Pinpoint the cell where the given text exists, returning its (X, Y) midpoint coordinate. 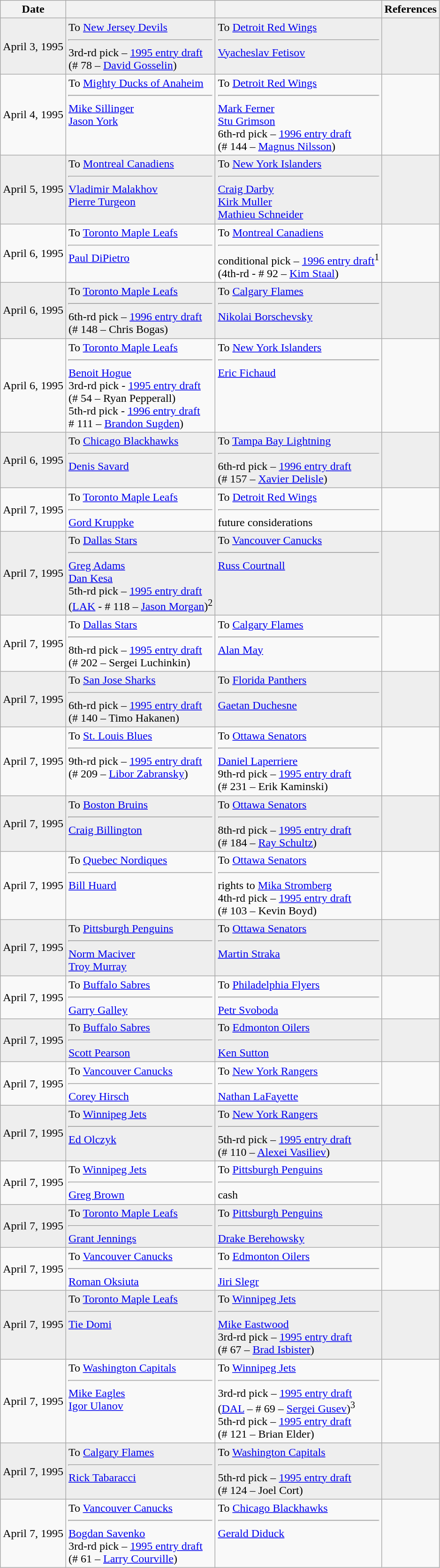
To New York IslandersEric Fichaud (298, 385)
To Mighty Ducks of AnaheimMike SillingerJason York (140, 114)
To Winnipeg JetsEd Olczyk (140, 1133)
To Philadelphia FlyersPetr Svoboda (298, 997)
April 5, 1995 (33, 189)
To Edmonton OilersKen Sutton (298, 1040)
To Washington CapitalsMike EaglesIgor Ulanov (140, 1401)
To Chicago BlackhawksGerald Diduck (298, 1533)
To Ottawa SenatorsMartin Straka (298, 948)
To Detroit Red WingsVyacheslav Fetisov (298, 46)
References (411, 9)
To New York RangersNathan LaFayette (298, 1084)
To Calgary FlamesNikolai Borschevsky (298, 310)
To New York IslandersCraig DarbyKirk MullerMathieu Schneider (298, 189)
To Vancouver CanucksRuss Courtnall (298, 573)
To Calgary FlamesRick Tabaracci (140, 1471)
To Montreal CanadiensVladimir MalakhovPierre Turgeon (140, 189)
To Vancouver CanucksRoman Oksiuta (140, 1269)
To Buffalo SabresScott Pearson (140, 1040)
To Chicago BlackhawksDenis Savard (140, 460)
To Pittsburgh PenguinsDrake Berehowsky (298, 1226)
To Montreal Canadiensconditional pick – 1996 entry draft1(4th-rd - # 92 – Kim Staal) (298, 253)
To Detroit Red WingsMark FernerStu Grimson6th-rd pick – 1996 entry draft(# 144 – Magnus Nilsson) (298, 114)
To Ottawa SenatorsDaniel Laperriere9th-rd pick – 1995 entry draft(# 231 – Erik Kaminski) (298, 761)
To Washington Capitals5th-rd pick – 1995 entry draft(# 124 – Joel Cort) (298, 1471)
To Dallas StarsGreg AdamsDan Kesa5th-rd pick – 1995 entry draft(LAK - # 118 – Jason Morgan)2 (140, 573)
To New Jersey Devils3rd-rd pick – 1995 entry draft(# 78 – David Gosselin) (140, 46)
To Pittsburgh PenguinsNorm MaciverTroy Murray (140, 948)
To Vancouver CanucksCorey Hirsch (140, 1084)
April 4, 1995 (33, 114)
To Vancouver CanucksBogdan Savenko3rd-rd pick – 1995 entry draft(# 61 – Larry Courville) (140, 1533)
To New York Rangers5th-rd pick – 1995 entry draft(# 110 – Alexei Vasiliev) (298, 1133)
Date (33, 9)
To Boston BruinsCraig Billington (140, 823)
To Detroit Red Wingsfuture considerations (298, 510)
To Toronto Maple Leafs6th-rd pick – 1996 entry draft(# 148 – Chris Bogas) (140, 310)
To Quebec NordiquesBill Huard (140, 886)
To Toronto Maple LeafsPaul DiPietro (140, 253)
To Pittsburgh Penguinscash (298, 1183)
To Toronto Maple LeafsGrant Jennings (140, 1226)
To San Jose Sharks6th-rd pick – 1995 entry draft(# 140 – Timo Hakanen) (140, 699)
To Dallas Stars8th-rd pick – 1995 entry draft(# 202 – Sergei Luchinkin) (140, 643)
To Ottawa Senators8th-rd pick – 1995 entry draft(# 184 – Ray Schultz) (298, 823)
To Toronto Maple LeafsBenoit Hogue3rd-rd pick - 1995 entry draft(# 54 – Ryan Pepperall)5th-rd pick - 1996 entry draft# 111 – Brandon Sugden) (140, 385)
April 3, 1995 (33, 46)
To Edmonton OilersJiri Slegr (298, 1269)
To Toronto Maple LeafsGord Kruppke (140, 510)
To Toronto Maple LeafsTie Domi (140, 1325)
To Calgary FlamesAlan May (298, 643)
To St. Louis Blues9th-rd pick – 1995 entry draft(# 209 – Libor Zabransky) (140, 761)
To Winnipeg JetsGreg Brown (140, 1183)
To Florida PanthersGaetan Duchesne (298, 699)
To Buffalo SabresGarry Galley (140, 997)
To Winnipeg JetsMike Eastwood3rd-rd pick – 1995 entry draft(# 67 – Brad Isbister) (298, 1325)
To Tampa Bay Lightning6th-rd pick – 1996 entry draft(# 157 – Xavier Delisle) (298, 460)
To Ottawa Senatorsrights to Mika Stromberg4th-rd pick – 1995 entry draft(# 103 – Kevin Boyd) (298, 886)
To Winnipeg Jets3rd-rd pick – 1995 entry draft(DAL – # 69 – Sergei Gusev)35th-rd pick – 1995 entry draft(# 121 – Brian Elder) (298, 1401)
